Output the (X, Y) coordinate of the center of the cell containing the given text.  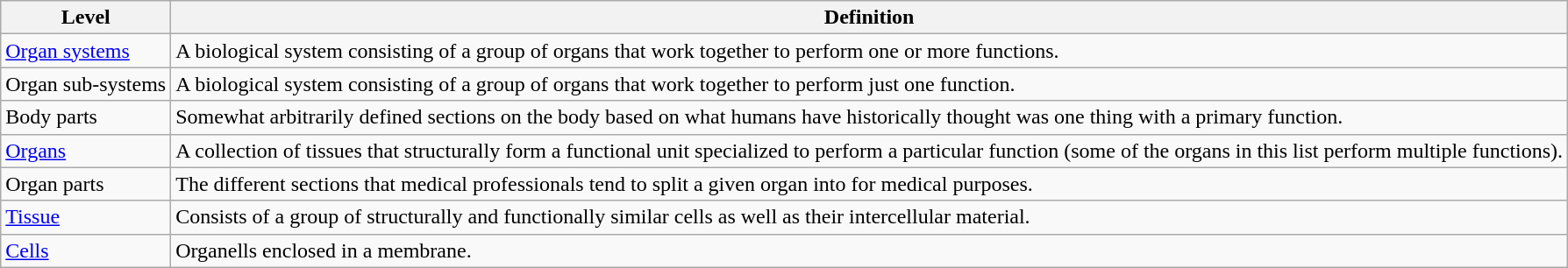
Organells enclosed in a membrane. (870, 250)
Somewhat arbitrarily defined sections on the body based on what humans have historically thought was one thing with a primary function. (870, 117)
Level (86, 18)
Definition (870, 18)
Organs (86, 151)
Tissue (86, 217)
Consists of a group of structurally and functionally similar cells as well as their intercellular material. (870, 217)
Organ parts (86, 184)
A biological system consisting of a group of organs that work together to perform just one function. (870, 84)
Cells (86, 250)
Organ systems (86, 51)
Body parts (86, 117)
Organ sub-systems (86, 84)
The different sections that medical professionals tend to split a given organ into for medical purposes. (870, 184)
A biological system consisting of a group of organs that work together to perform one or more functions. (870, 51)
